Identify which cell holds the provided text, then report its [x, y] central coordinate. 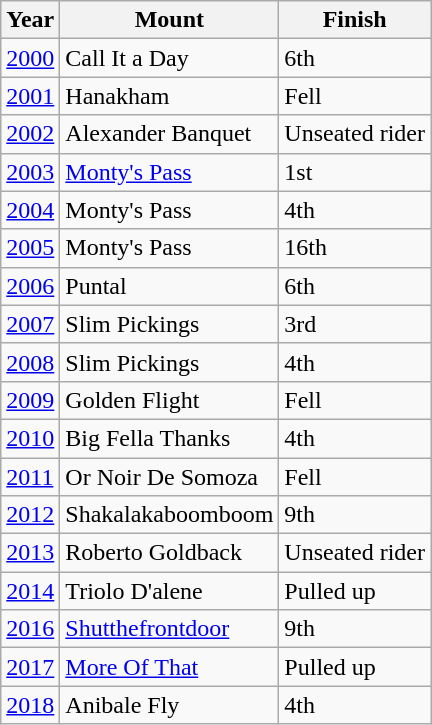
2010 [30, 438]
16th [355, 248]
Finish [355, 20]
Alexander Banquet [170, 134]
2011 [30, 477]
2016 [30, 629]
2017 [30, 667]
2005 [30, 248]
2000 [30, 58]
Triolo D'alene [170, 591]
3rd [355, 324]
Hanakham [170, 96]
2012 [30, 515]
Shakalakaboomboom [170, 515]
Shutthefrontdoor [170, 629]
Anibale Fly [170, 705]
2018 [30, 705]
2014 [30, 591]
2003 [30, 172]
2007 [30, 324]
Roberto Goldback [170, 553]
2006 [30, 286]
2008 [30, 362]
2004 [30, 210]
Puntal [170, 286]
2002 [30, 134]
2001 [30, 96]
Year [30, 20]
Big Fella Thanks [170, 438]
Call It a Day [170, 58]
2009 [30, 400]
2013 [30, 553]
Golden Flight [170, 400]
1st [355, 172]
More Of That [170, 667]
Or Noir De Somoza [170, 477]
Mount [170, 20]
